Return the [x, y] coordinate for the center point of the cell that contains the specified text.  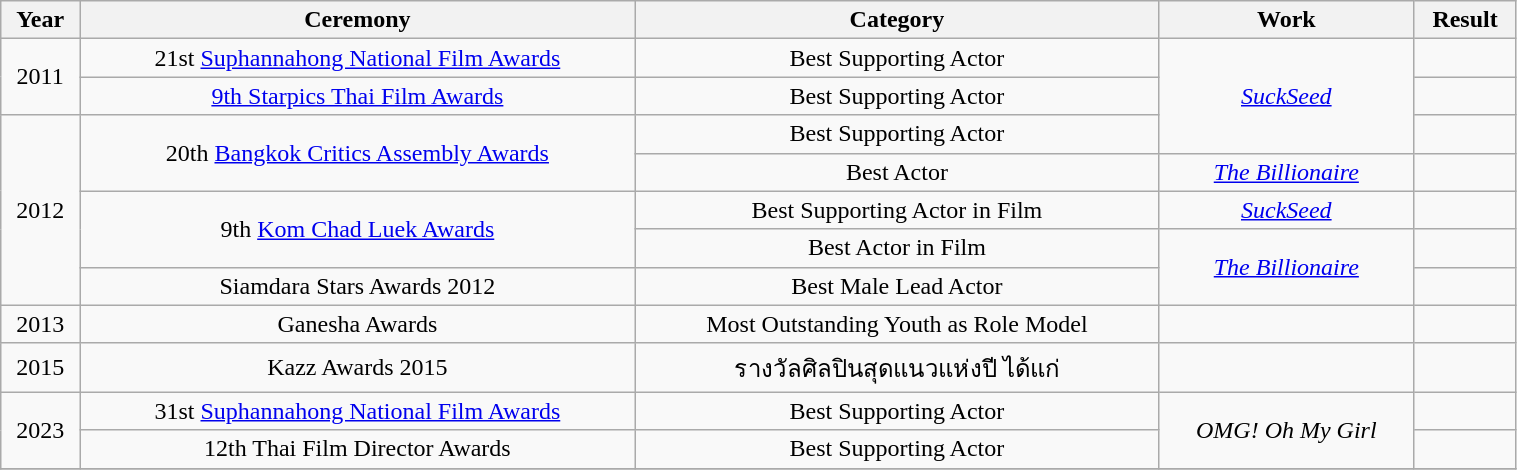
Kazz Awards 2015 [358, 368]
9th Starpics Thai Film Awards [358, 96]
Best Supporting Actor in Film [896, 210]
Ganesha Awards [358, 324]
รางวัลศิลปินสุดแนวแห่งปี ได้แก่ [896, 368]
12th Thai Film Director Awards [358, 449]
OMG! Oh My Girl [1287, 430]
9th Kom Chad Luek Awards [358, 229]
Most Outstanding Youth as Role Model [896, 324]
31st Suphannahong National Film Awards [358, 411]
2015 [40, 368]
2011 [40, 77]
Category [896, 20]
2012 [40, 210]
Best Male Lead Actor [896, 286]
Result [1465, 20]
20th Bangkok Critics Assembly Awards [358, 153]
21st Suphannahong National Film Awards [358, 58]
2013 [40, 324]
Best Actor in Film [896, 248]
2023 [40, 430]
Ceremony [358, 20]
Year [40, 20]
Work [1287, 20]
Best Actor [896, 172]
Siamdara Stars Awards 2012 [358, 286]
